From the cell containing the given text, extract its center point as [X, Y] coordinate. 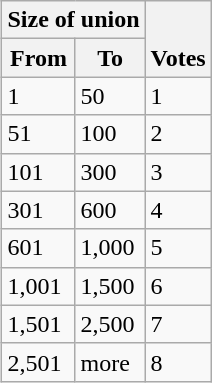
50 [110, 96]
2 [178, 134]
6 [178, 286]
8 [178, 362]
Size of union [74, 20]
2,501 [38, 362]
3 [178, 172]
51 [38, 134]
601 [38, 248]
301 [38, 210]
4 [178, 210]
100 [110, 134]
2,500 [110, 324]
more [110, 362]
To [110, 58]
1,501 [38, 324]
600 [110, 210]
5 [178, 248]
300 [110, 172]
7 [178, 324]
1,000 [110, 248]
Votes [178, 39]
1,001 [38, 286]
101 [38, 172]
1,500 [110, 286]
From [38, 58]
